Provide the (X, Y) coordinate of the cell's center where the given text is located.  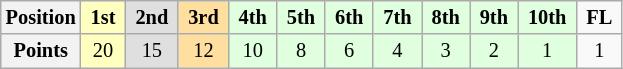
5th (301, 17)
3rd (203, 17)
7th (397, 17)
4 (397, 51)
2 (494, 51)
10 (253, 51)
1st (104, 17)
6 (349, 51)
10th (547, 17)
3 (446, 51)
15 (152, 51)
8 (301, 51)
2nd (152, 17)
6th (349, 17)
9th (494, 17)
4th (253, 17)
Points (41, 51)
8th (446, 17)
Position (41, 17)
FL (599, 17)
12 (203, 51)
20 (104, 51)
